Locate the cell with the specified text and output its (x, y) center coordinate. 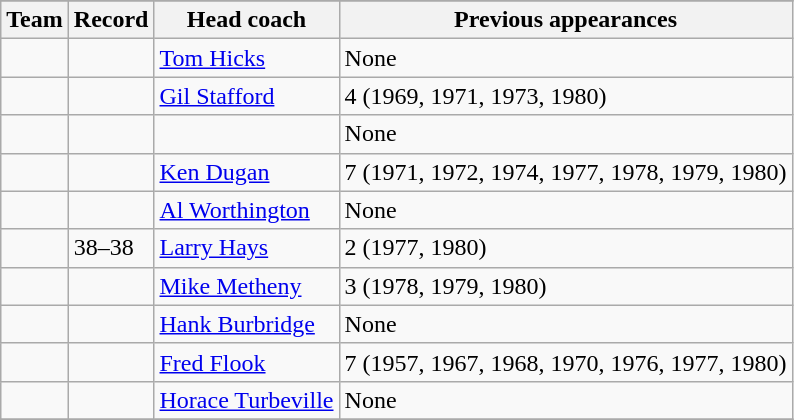
Horace Turbeville (246, 400)
Al Worthington (246, 210)
Mike Metheny (246, 286)
3 (1978, 1979, 1980) (566, 286)
Fred Flook (246, 362)
7 (1971, 1972, 1974, 1977, 1978, 1979, 1980) (566, 172)
2 (1977, 1980) (566, 248)
Record (111, 20)
Previous appearances (566, 20)
Head coach (246, 20)
Ken Dugan (246, 172)
Team (35, 20)
4 (1969, 1971, 1973, 1980) (566, 96)
7 (1957, 1967, 1968, 1970, 1976, 1977, 1980) (566, 362)
Larry Hays (246, 248)
38–38 (111, 248)
Gil Stafford (246, 96)
Hank Burbridge (246, 324)
Tom Hicks (246, 58)
